Output the (x, y) coordinate of the center of the cell containing the given text.  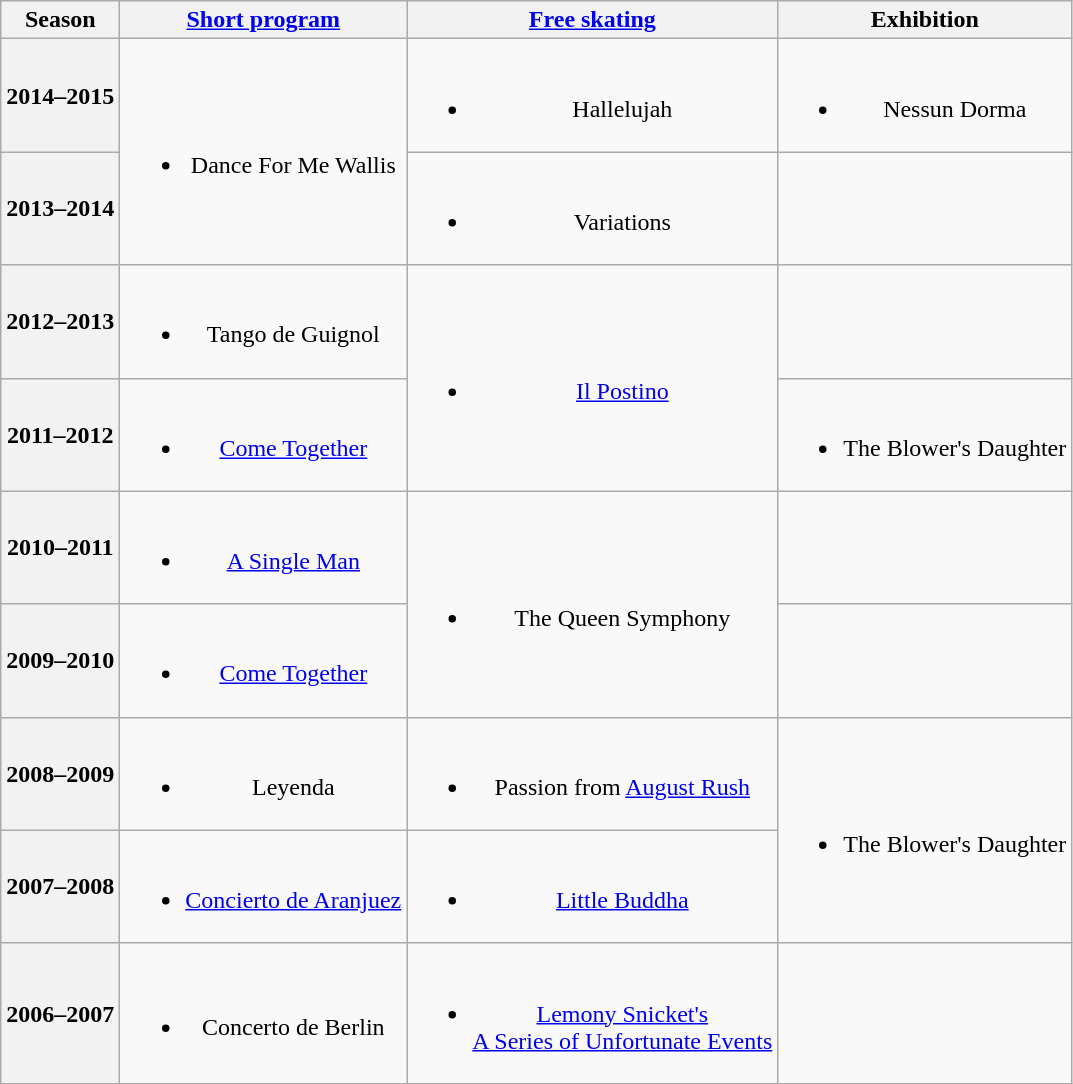
2008–2009 (60, 774)
Hallelujah (592, 96)
Exhibition (925, 20)
2007–2008 (60, 886)
2011–2012 (60, 434)
2010–2011 (60, 548)
Little Buddha (592, 886)
Free skating (592, 20)
Variations (592, 208)
Leyenda (264, 774)
Lemony Snicket's A Series of Unfortunate Events (592, 1013)
2013–2014 (60, 208)
Short program (264, 20)
2012–2013 (60, 322)
Passion from August Rush (592, 774)
Season (60, 20)
2006–2007 (60, 1013)
Il Postino (592, 378)
A Single Man (264, 548)
2009–2010 (60, 660)
Tango de Guignol (264, 322)
Concierto de Aranjuez (264, 886)
Nessun Dorma (925, 96)
Dance For Me Wallis (264, 152)
The Queen Symphony (592, 604)
Concerto de Berlin (264, 1013)
2014–2015 (60, 96)
